Extract the [x, y] coordinate from the center of the cell holding the provided text.  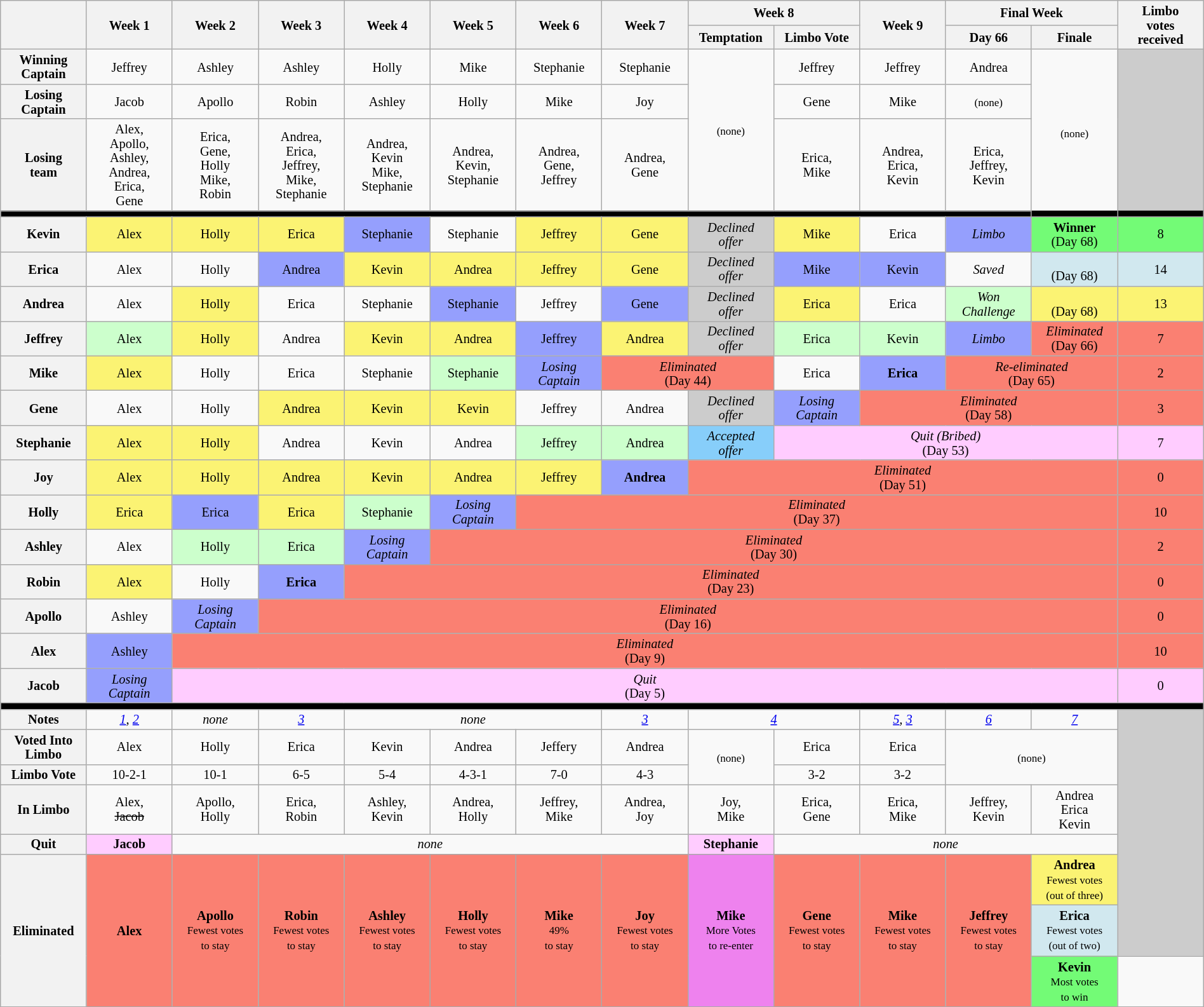
KevinMost votesto win [1074, 982]
Week 4 [387, 24]
AndreaErica Kevin [1074, 809]
Week 5 [472, 24]
Eliminated(Day 58) [989, 408]
5, 3 [903, 719]
JoyFewest votesto stay [645, 930]
Andrea,Gene [645, 165]
4 [773, 719]
Mike49%to stay [559, 930]
Jeffrey Fewest votesto stay [988, 930]
Eliminated(Day 37) [817, 512]
Re-eliminated(Day 65) [1031, 374]
Andrea,Erica,Kevin [903, 165]
Andrea,KevinMike,Stephanie [387, 165]
Eliminated(Day 66) [1074, 338]
Week 9 [903, 24]
Week 6 [559, 24]
AndreaFewest votes(out of three) [1074, 879]
Saved [988, 269]
7-0 [559, 774]
Week 3 [301, 24]
Week 2 [215, 24]
RobinFewest votesto stay [301, 930]
Quit(Day 5) [645, 686]
Alex,Apollo,Ashley,Andrea,Erica,Gene [130, 165]
Jeffrey,Mike [559, 809]
Quit (Bribed)(Day 53) [945, 442]
Andrea,Kevin,Stephanie [472, 165]
Week 1 [130, 24]
14 [1161, 269]
6-5 [301, 774]
Apollo,Holly [215, 809]
Winner(Day 68) [1074, 234]
Alex,Jacob [130, 809]
Eliminated [43, 930]
In Limbo [43, 809]
Week 8 [773, 13]
Voted Into Limbo [43, 747]
Andrea,Erica,Jeffrey,Mike,Stephanie [301, 165]
13 [1161, 304]
5-4 [387, 774]
Quit [43, 844]
ApolloFewest votesto stay [215, 930]
Eliminated(Day 23) [731, 582]
Notes [43, 719]
Eliminated(Day 9) [645, 651]
Andrea,Holly [472, 809]
Day 66 [988, 37]
4-3-1 [472, 774]
Andrea,Joy [645, 809]
Jeffrey,Kevin [988, 809]
Eliminated(Day 30) [773, 546]
Eliminated(Day 51) [903, 478]
Andrea,Gene,Jeffrey [559, 165]
Acceptedoffer [730, 442]
GeneFewest votesto stay [817, 930]
Limbovotesreceived [1161, 24]
Erica,Gene,HollyMike,Robin [215, 165]
Finale [1074, 37]
Won Challenge [988, 304]
Jeffery [559, 747]
Eliminated(Day 16) [688, 616]
MikeMore Votesto re-enter [730, 930]
10-2-1 [130, 774]
Week 7 [645, 24]
Final Week [1031, 13]
4-3 [645, 774]
Joy,Mike [730, 809]
HollyFewest votesto stay [472, 930]
1, 2 [130, 719]
Temptation [730, 37]
Erica,Gene [817, 809]
Ashley,Kevin [387, 809]
WinningCaptain [43, 67]
Erica,Jeffrey,Kevin [988, 165]
Mike Fewest votesto stay [903, 930]
Erica,Robin [301, 809]
Eliminated(Day 44) [688, 374]
Losingteam [43, 165]
10-1 [215, 774]
6 [988, 719]
AshleyFewest votesto stay [387, 930]
8 [1161, 234]
EricaFewest votes(out of two) [1074, 930]
